For the text-containing cell, return its midpoint in (X, Y) coordinate format. 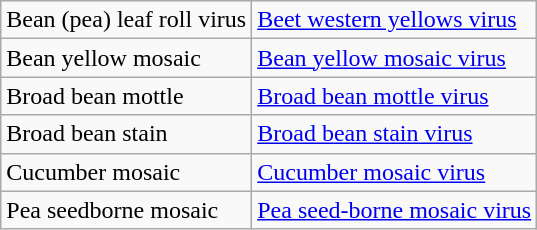
Pea seedborne mosaic (126, 210)
Bean yellow mosaic (126, 58)
Broad bean stain virus (394, 134)
Pea seed-borne mosaic virus (394, 210)
Cucumber mosaic virus (394, 172)
Beet western yellows virus (394, 20)
Broad bean stain (126, 134)
Bean yellow mosaic virus (394, 58)
Bean (pea) leaf roll virus (126, 20)
Cucumber mosaic (126, 172)
Broad bean mottle virus (394, 96)
Broad bean mottle (126, 96)
